Provide the (X, Y) coordinate of the cell's center where the given text is located.  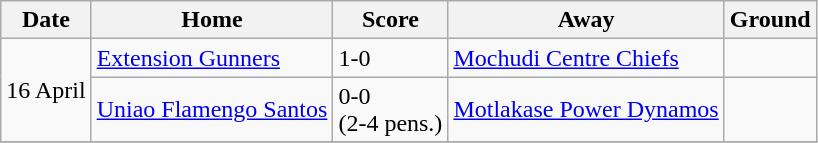
Date (46, 20)
1-0 (390, 58)
Uniao Flamengo Santos (212, 110)
16 April (46, 90)
0-0(2-4 pens.) (390, 110)
Motlakase Power Dynamos (586, 110)
Home (212, 20)
Score (390, 20)
Ground (770, 20)
Mochudi Centre Chiefs (586, 58)
Extension Gunners (212, 58)
Away (586, 20)
